Locate the cell with the specified text and output its [x, y] center coordinate. 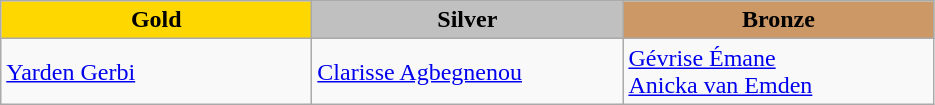
Gévrise Émane Anicka van Emden [778, 72]
Gold [156, 20]
Silver [468, 20]
Yarden Gerbi [156, 72]
Clarisse Agbegnenou [468, 72]
Bronze [778, 20]
